Output the [X, Y] coordinate of the center of the cell containing the given text.  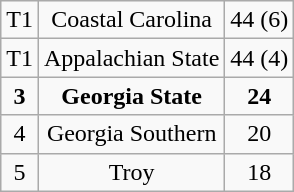
24 [260, 96]
Georgia State [131, 96]
5 [20, 172]
Appalachian State [131, 58]
Troy [131, 172]
Georgia Southern [131, 134]
4 [20, 134]
Coastal Carolina [131, 20]
3 [20, 96]
44 (4) [260, 58]
44 (6) [260, 20]
18 [260, 172]
20 [260, 134]
